Return [x, y] of the center of cell containing provided text 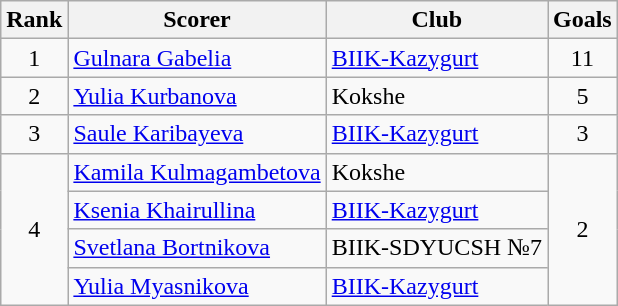
1 [34, 58]
Rank [34, 20]
Kamila Kulmagambetova [197, 172]
Svetlana Bortnikova [197, 248]
Gulnara Gabelia [197, 58]
Goals [583, 20]
Saule Karibayeva [197, 134]
11 [583, 58]
Yulia Kurbanova [197, 96]
4 [34, 229]
BIIK-SDYUCSH №7 [436, 248]
5 [583, 96]
Yulia Myasnikova [197, 286]
Ksenia Khairullina [197, 210]
Club [436, 20]
Scorer [197, 20]
